Identify which cell holds the provided text, then report its [X, Y] central coordinate. 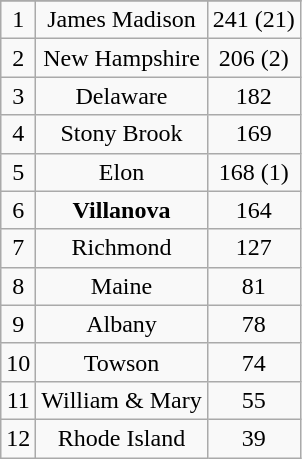
39 [254, 438]
182 [254, 96]
Maine [122, 286]
168 (1) [254, 172]
241 (21) [254, 20]
3 [18, 96]
Rhode Island [122, 438]
127 [254, 248]
William & Mary [122, 400]
12 [18, 438]
169 [254, 134]
55 [254, 400]
Richmond [122, 248]
Villanova [122, 210]
Towson [122, 362]
164 [254, 210]
9 [18, 324]
James Madison [122, 20]
10 [18, 362]
7 [18, 248]
8 [18, 286]
11 [18, 400]
Stony Brook [122, 134]
Elon [122, 172]
2 [18, 58]
81 [254, 286]
Delaware [122, 96]
6 [18, 210]
74 [254, 362]
4 [18, 134]
1 [18, 20]
New Hampshire [122, 58]
5 [18, 172]
78 [254, 324]
206 (2) [254, 58]
Albany [122, 324]
